Extract the (X, Y) coordinate from the center of the cell holding the provided text.  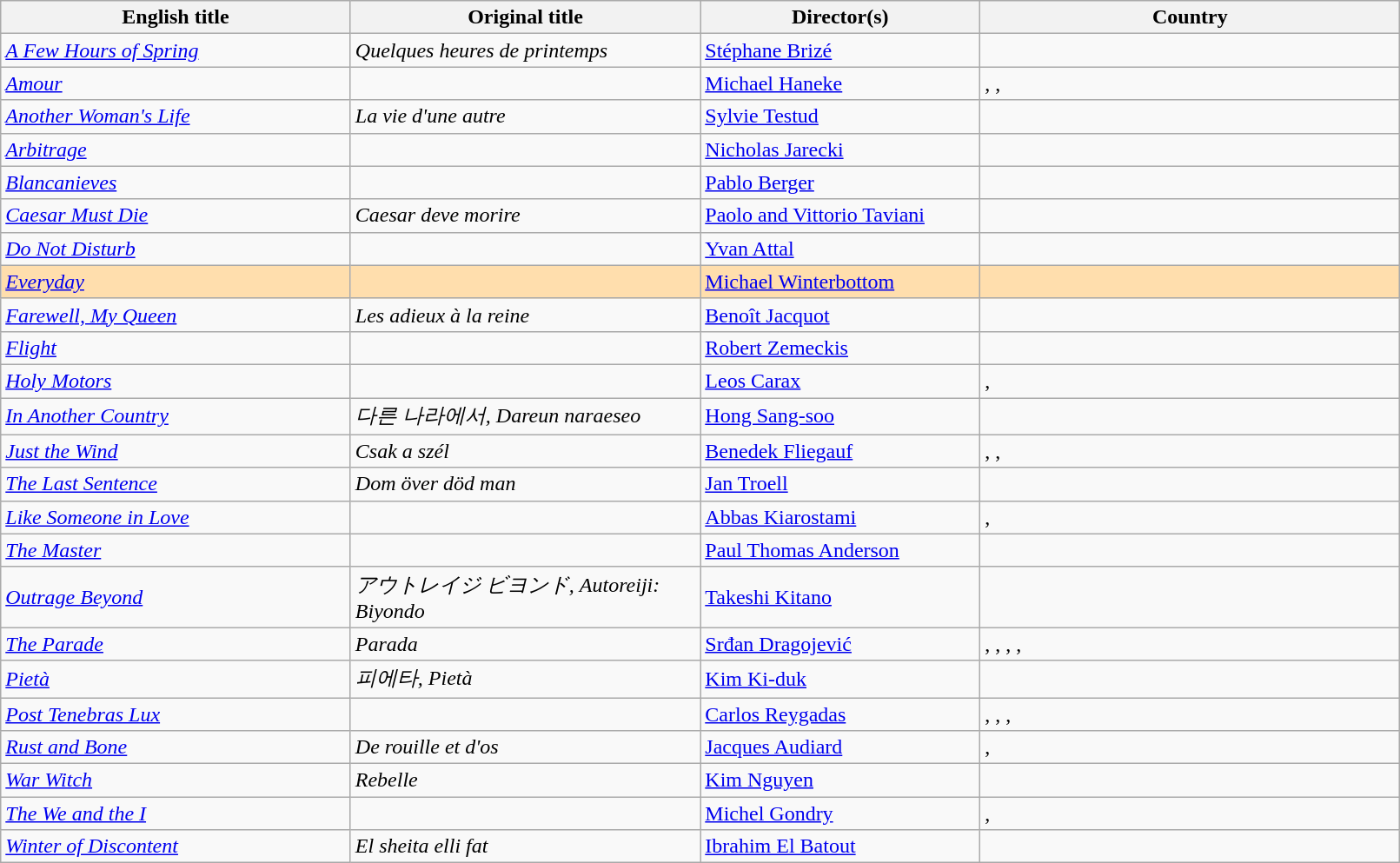
Michael Haneke (840, 83)
Rebelle (525, 780)
Paolo and Vittorio Taviani (840, 216)
Quelques heures de printemps (525, 50)
Michel Gondry (840, 813)
In Another Country (176, 417)
Everyday (176, 282)
The We and the I (176, 813)
Kim Ki-duk (840, 680)
De rouille et d'os (525, 747)
Les adieux à la reine (525, 315)
Jacques Audiard (840, 747)
Ibrahim El Batout (840, 846)
Farewell, My Queen (176, 315)
Original title (525, 17)
Stéphane Brizé (840, 50)
Just the Wind (176, 451)
La vie d'une autre (525, 116)
, , , , (1191, 644)
Holy Motors (176, 381)
Pablo Berger (840, 183)
피에타, Pietà (525, 680)
Winter of Discontent (176, 846)
Kim Nguyen (840, 780)
El sheita elli fat (525, 846)
Srđan Dragojević (840, 644)
Like Someone in Love (176, 517)
다른 나라에서, Dareun naraeseo (525, 417)
Flight (176, 348)
Caesar deve morire (525, 216)
Pietà (176, 680)
Caesar Must Die (176, 216)
Abbas Kiarostami (840, 517)
Csak a szél (525, 451)
Country (1191, 17)
Michael Winterbottom (840, 282)
Sylvie Testud (840, 116)
The Last Sentence (176, 484)
Benoît Jacquot (840, 315)
War Witch (176, 780)
Director(s) (840, 17)
Outrage Beyond (176, 597)
Arbitrage (176, 149)
English title (176, 17)
Blancanieves (176, 183)
Nicholas Jarecki (840, 149)
Paul Thomas Anderson (840, 550)
Hong Sang-soo (840, 417)
Leos Carax (840, 381)
The Master (176, 550)
Dom över död man (525, 484)
Robert Zemeckis (840, 348)
Yvan Attal (840, 249)
Benedek Fliegauf (840, 451)
Do Not Disturb (176, 249)
, , , (1191, 714)
Parada (525, 644)
Rust and Bone (176, 747)
Jan Troell (840, 484)
Another Woman's Life (176, 116)
アウトレイジ ビヨンド, Autoreiji: Biyondo (525, 597)
Carlos Reygadas (840, 714)
A Few Hours of Spring (176, 50)
The Parade (176, 644)
Takeshi Kitano (840, 597)
Post Tenebras Lux (176, 714)
Amour (176, 83)
